Output the [X, Y] coordinate of the center of the cell containing the given text.  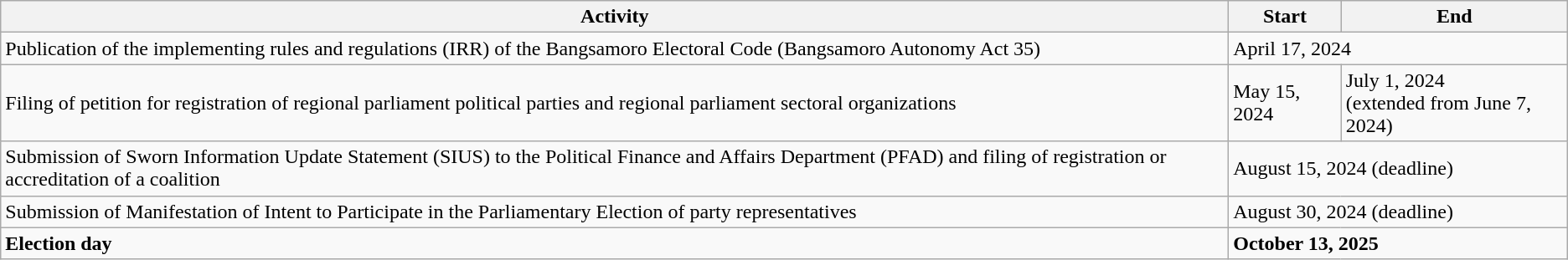
October 13, 2025 [1399, 243]
July 1, 2024(extended from June 7, 2024) [1454, 103]
April 17, 2024 [1399, 48]
Submission of Manifestation of Intent to Participate in the Parliamentary Election of party representatives [615, 212]
Filing of petition for registration of regional parliament political parties and regional parliament sectoral organizations [615, 103]
Publication of the implementing rules and regulations (IRR) of the Bangsamoro Electoral Code (Bangsamoro Autonomy Act 35) [615, 48]
Election day [615, 243]
May 15, 2024 [1285, 103]
August 30, 2024 (deadline) [1399, 212]
Activity [615, 17]
August 15, 2024 (deadline) [1399, 169]
End [1454, 17]
Start [1285, 17]
